From the cell containing the given text, extract its center point as [X, Y] coordinate. 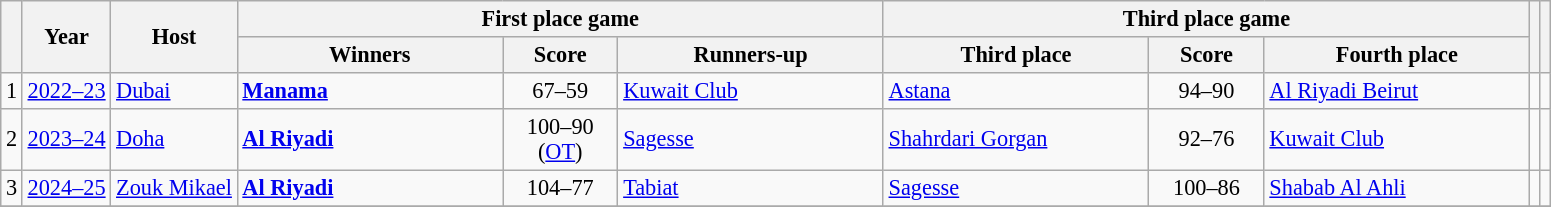
Manama [370, 90]
Shahrdari Gorgan [1016, 138]
67–59 [560, 90]
Fourth place [1396, 55]
94–90 [1206, 90]
Host [174, 37]
3 [12, 188]
104–77 [560, 188]
2 [12, 138]
2024–25 [66, 188]
Dubai [174, 90]
First place game [560, 19]
Shabab Al Ahli [1396, 188]
100–86 [1206, 188]
92–76 [1206, 138]
2022–23 [66, 90]
Tabiat [750, 188]
Zouk Mikael [174, 188]
1 [12, 90]
Year [66, 37]
100–90 (OT) [560, 138]
Winners [370, 55]
Doha [174, 138]
Third place game [1206, 19]
Runners-up [750, 55]
2023–24 [66, 138]
Astana [1016, 90]
Third place [1016, 55]
Al Riyadi Beirut [1396, 90]
